Scan for the cell matching the given text and deliver its [X, Y] coordinate at center. 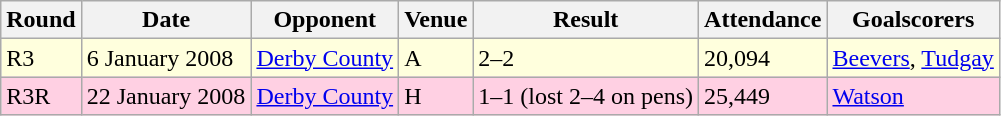
1–1 (lost 2–4 on pens) [586, 96]
6 January 2008 [166, 58]
25,449 [763, 96]
22 January 2008 [166, 96]
Date [166, 20]
Watson [913, 96]
20,094 [763, 58]
Goalscorers [913, 20]
Venue [436, 20]
H [436, 96]
R3R [41, 96]
Attendance [763, 20]
Round [41, 20]
A [436, 58]
Result [586, 20]
Beevers, Tudgay [913, 58]
R3 [41, 58]
2–2 [586, 58]
Opponent [325, 20]
